Identify which cell holds the provided text, then report its (X, Y) central coordinate. 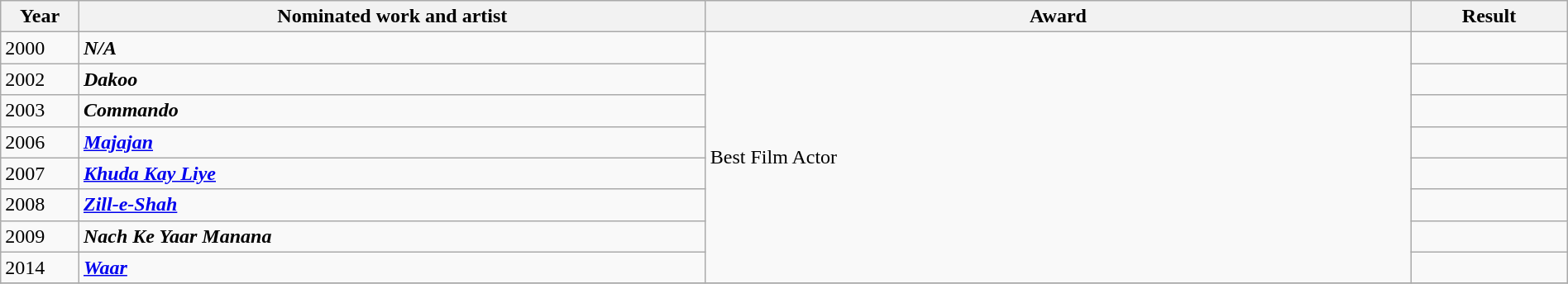
2000 (40, 48)
Majajan (392, 142)
Dakoo (392, 79)
2006 (40, 142)
2003 (40, 111)
Nach Ke Yaar Manana (392, 236)
Result (1489, 17)
Nominated work and artist (392, 17)
Best Film Actor (1059, 158)
Award (1059, 17)
2008 (40, 205)
2002 (40, 79)
Khuda Kay Liye (392, 173)
2014 (40, 267)
Zill-e-Shah (392, 205)
2007 (40, 173)
2009 (40, 236)
N/A (392, 48)
Waar (392, 267)
Year (40, 17)
Commando (392, 111)
